Detect which cell encompasses the target text, then output its (X, Y) center coordinate. 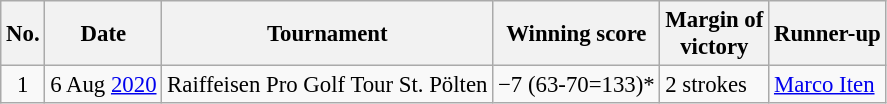
Tournament (328, 34)
Raiffeisen Pro Golf Tour St. Pölten (328, 85)
Date (104, 34)
Winning score (576, 34)
Margin ofvictory (714, 34)
No. (23, 34)
Marco Iten (828, 85)
2 strokes (714, 85)
1 (23, 85)
−7 (63-70=133)* (576, 85)
6 Aug 2020 (104, 85)
Runner-up (828, 34)
